Search for the cell housing the specified text and yield its [X, Y] center coordinate. 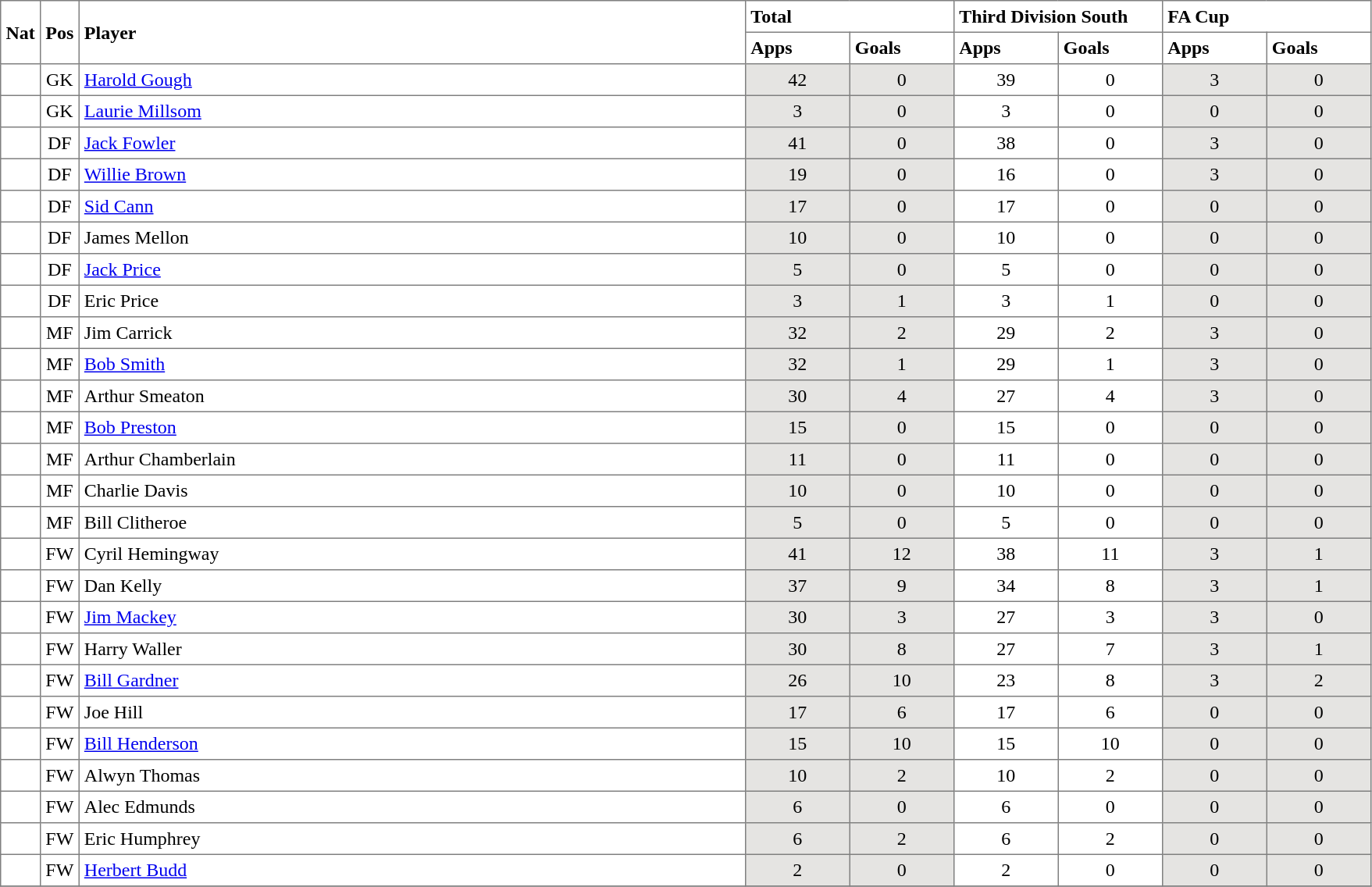
Bob Preston [412, 427]
Eric Price [412, 301]
26 [798, 680]
Bill Clitheroe [412, 522]
Nat [20, 33]
37 [798, 586]
Bill Gardner [412, 680]
Jim Mackey [412, 617]
42 [798, 80]
Alwyn Thomas [412, 775]
Herbert Budd [412, 870]
Dan Kelly [412, 586]
Alec Edmunds [412, 807]
34 [1007, 586]
Jack Fowler [412, 143]
Total [850, 16]
16 [1007, 174]
FA Cup [1267, 16]
Willie Brown [412, 174]
Bob Smith [412, 364]
7 [1110, 649]
Jim Carrick [412, 333]
Arthur Smeaton [412, 396]
Player [412, 33]
Arthur Chamberlain [412, 459]
Bill Henderson [412, 743]
Cyril Hemingway [412, 554]
Harold Gough [412, 80]
39 [1007, 80]
Pos [60, 33]
19 [798, 174]
12 [902, 554]
Harry Waller [412, 649]
Eric Humphrey [412, 839]
9 [902, 586]
23 [1007, 680]
Jack Price [412, 269]
Laurie Millsom [412, 111]
Third Division South [1059, 16]
Sid Cann [412, 206]
Charlie Davis [412, 490]
James Mellon [412, 237]
Joe Hill [412, 712]
